Search for the cell housing the specified text and yield its (X, Y) center coordinate. 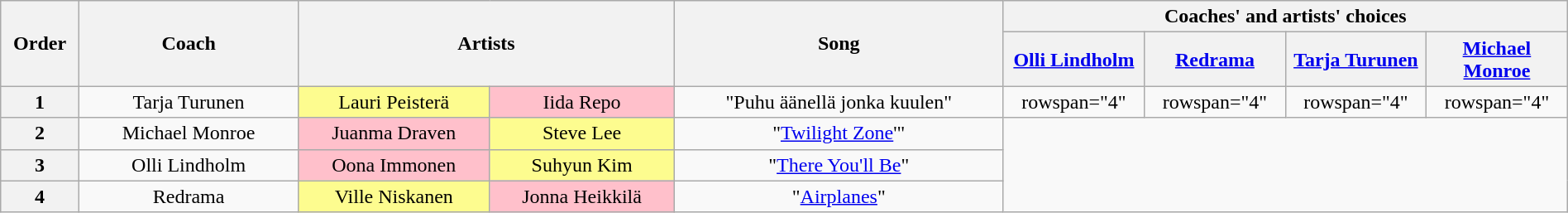
Steve Lee (582, 133)
"Twilight Zone'" (839, 133)
Coaches' and artists' choices (1285, 17)
Juanma Draven (394, 133)
Oona Immonen (394, 165)
"Puhu äänellä jonka kuulen" (839, 102)
Suhyun Kim (582, 165)
3 (40, 165)
1 (40, 102)
Iida Repo (582, 102)
Jonna Heikkilä (582, 196)
Song (839, 43)
4 (40, 196)
"Airplanes" (839, 196)
Ville Niskanen (394, 196)
Lauri Peisterä (394, 102)
2 (40, 133)
"There You'll Be" (839, 165)
Artists (486, 43)
Coach (189, 43)
Order (40, 43)
